Output the [X, Y] coordinate of the center of the cell containing the given text.  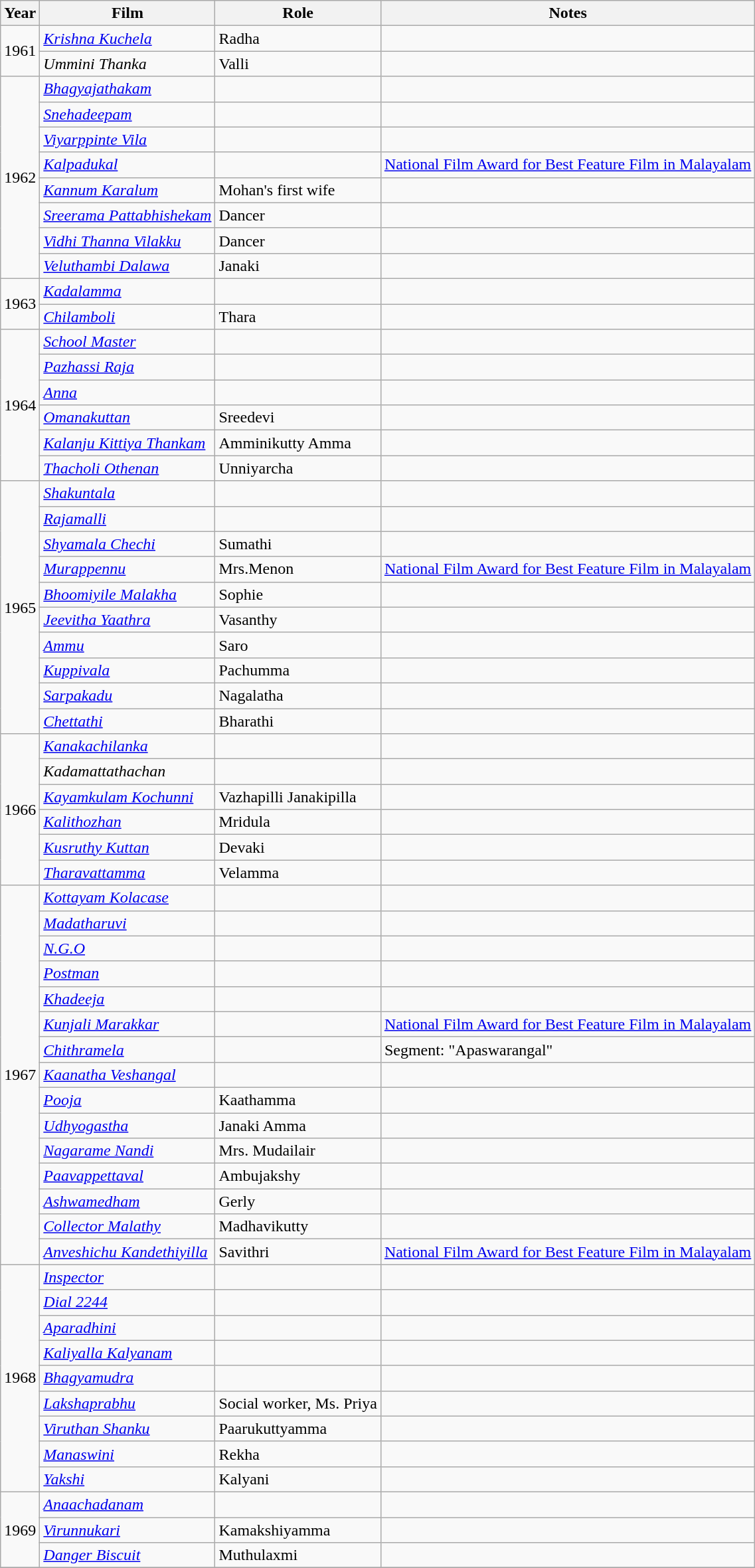
Kalanju Kittiya Thankam [127, 443]
Vidhi Thanna Vilakku [127, 240]
Kalithozhan [127, 822]
Kadamattathachan [127, 772]
Manaswini [127, 1454]
Social worker, Ms. Priya [297, 1403]
Aparadhini [127, 1328]
Valli [297, 64]
Gerly [297, 1201]
Film [127, 13]
Kaanatha Veshangal [127, 1075]
N.G.O [127, 948]
Year [20, 13]
Inspector [127, 1277]
Kaathamma [297, 1100]
Kalyani [297, 1479]
Dial 2244 [127, 1302]
Viruthan Shanku [127, 1429]
Devaki [297, 847]
1964 [20, 405]
1963 [20, 304]
Janaki Amma [297, 1126]
Veluthambi Dalawa [127, 266]
Krishna Kuchela [127, 39]
Kalpadukal [127, 165]
Kaliyalla Kalyanam [127, 1353]
Amminikutty Amma [297, 443]
Chilamboli [127, 317]
Mrs. Mudailair [297, 1151]
Kusruthy Kuttan [127, 847]
Sreedevi [297, 418]
Anveshichu Kandethiyilla [127, 1252]
Kunjali Marakkar [127, 1024]
1968 [20, 1379]
Thacholi Othenan [127, 468]
Mohan's first wife [297, 190]
Bharathi [297, 721]
Nagalatha [297, 695]
Kottayam Kolacase [127, 898]
Viyarppinte Vila [127, 139]
Pachumma [297, 670]
Udhyogastha [127, 1126]
Khadeeja [127, 999]
Shakuntala [127, 493]
1962 [20, 177]
Madhavikutty [297, 1227]
Snehadeepam [127, 114]
1965 [20, 607]
Ashwamedham [127, 1201]
Jeevitha Yaathra [127, 620]
Paavappettaval [127, 1176]
Kanakachilanka [127, 746]
Sumathi [297, 544]
Vasanthy [297, 620]
Virunnukari [127, 1529]
Kadalamma [127, 291]
Ummini Thanka [127, 64]
Thara [297, 317]
1966 [20, 810]
Anna [127, 392]
Mrs.Menon [297, 569]
Mridula [297, 822]
Omanakuttan [127, 418]
Yakshi [127, 1479]
Radha [297, 39]
Janaki [297, 266]
Ammu [127, 645]
Bhagyajathakam [127, 89]
Unniyarcha [297, 468]
Postman [127, 974]
Collector Malathy [127, 1227]
Saro [297, 645]
Anaachadanam [127, 1504]
Madatharuvi [127, 923]
Notes [567, 13]
1969 [20, 1529]
Murappennu [127, 569]
Chithramela [127, 1049]
School Master [127, 342]
Vazhapilli Janakipilla [297, 797]
Sreerama Pattabhishekam [127, 215]
Ambujakshy [297, 1176]
Sarpakadu [127, 695]
Lakshaprabhu [127, 1403]
Pazhassi Raja [127, 367]
Rekha [297, 1454]
Kayamkulam Kochunni [127, 797]
Muthulaxmi [297, 1555]
Bhagyamudra [127, 1378]
Kuppivala [127, 670]
Sophie [297, 594]
Segment: "Apaswarangal" [567, 1049]
Shyamala Chechi [127, 544]
1961 [20, 51]
Rajamalli [127, 519]
Bhoomiyile Malakha [127, 594]
Kamakshiyamma [297, 1529]
Kannum Karalum [127, 190]
Nagarame Nandi [127, 1151]
Pooja [127, 1100]
Savithri [297, 1252]
1967 [20, 1075]
Danger Biscuit [127, 1555]
Chettathi [127, 721]
Velamma [297, 873]
Paarukuttyamma [297, 1429]
Role [297, 13]
Tharavattamma [127, 873]
